Scan for the cell matching the given text and deliver its (X, Y) coordinate at center. 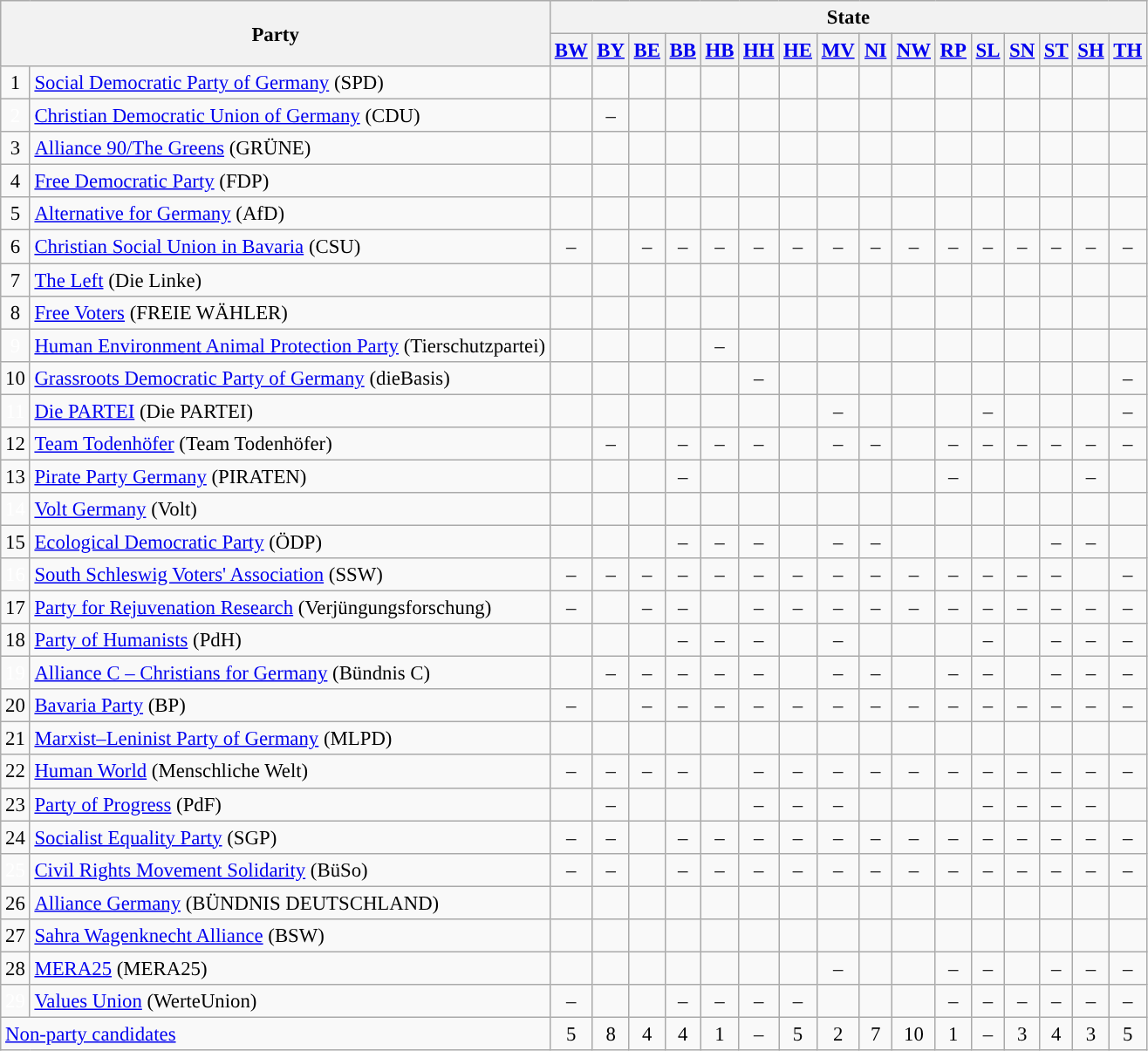
Ecological Democratic Party (ÖDP) (290, 542)
Values Union (WerteUnion) (290, 1001)
Bavaria Party (BP) (290, 706)
Party of Humanists (PdH) (290, 640)
MERA25 (MERA25) (290, 968)
Marxist–Leninist Party of Germany (MLPD) (290, 739)
RP (953, 51)
State (848, 17)
NI (876, 51)
SN (1022, 51)
NW (913, 51)
17 (16, 608)
Civil Rights Movement Solidarity (BüSo) (290, 870)
Human World (Menschliche Welt) (290, 772)
14 (16, 509)
Christian Democratic Union of Germany (CDU) (290, 116)
Sahra Wagenknecht Alliance (BSW) (290, 936)
Socialist Equality Party (SGP) (290, 837)
23 (16, 804)
Alliance Germany (BÜNDNIS DEUTSCHLAND) (290, 903)
Alliance C – Christians for Germany (Bündnis C) (290, 673)
Human Environment Animal Protection Party (Tierschutzpartei) (290, 345)
27 (16, 936)
BY (611, 51)
SH (1090, 51)
MV (837, 51)
BW (571, 51)
Team Todenhöfer (Team Todenhöfer) (290, 444)
16 (16, 575)
12 (16, 444)
22 (16, 772)
HB (720, 51)
20 (16, 706)
Non-party candidates (276, 1034)
28 (16, 968)
25 (16, 870)
15 (16, 542)
Social Democratic Party of Germany (SPD) (290, 83)
Pirate Party Germany (PIRATEN) (290, 476)
18 (16, 640)
HE (798, 51)
HH (759, 51)
13 (16, 476)
19 (16, 673)
24 (16, 837)
BB (682, 51)
Christian Social Union in Bavaria (CSU) (290, 247)
SL (987, 51)
Party for Rejuvenation Research (Verjüngungsforschung) (290, 608)
11 (16, 411)
6 (16, 247)
9 (16, 345)
Alliance 90/The Greens (GRÜNE) (290, 148)
Free Democratic Party (FDP) (290, 181)
The Left (Die Linke) (290, 280)
ST (1056, 51)
Volt Germany (Volt) (290, 509)
Grassroots Democratic Party of Germany (dieBasis) (290, 378)
TH (1128, 51)
Party of Progress (PdF) (290, 804)
Die PARTEI (Die PARTEI) (290, 411)
BE (647, 51)
Alternative for Germany (AfD) (290, 214)
Party (276, 33)
29 (16, 1001)
Free Voters (FREIE WÄHLER) (290, 312)
21 (16, 739)
South Schleswig Voters' Association (SSW) (290, 575)
26 (16, 903)
